Determine the (x, y) coordinate at the center of the cell enclosing the given text.  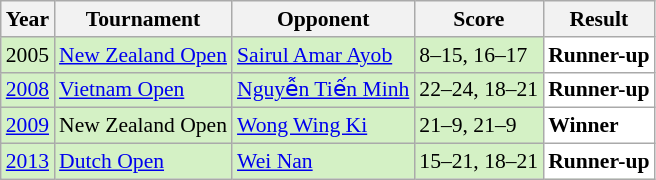
2013 (28, 162)
21–9, 21–9 (478, 126)
22–24, 18–21 (478, 90)
Opponent (323, 19)
15–21, 18–21 (478, 162)
Wei Nan (323, 162)
Sairul Amar Ayob (323, 55)
Nguyễn Tiến Minh (323, 90)
Winner (598, 126)
Wong Wing Ki (323, 126)
2005 (28, 55)
Tournament (143, 19)
2009 (28, 126)
2008 (28, 90)
Dutch Open (143, 162)
Vietnam Open (143, 90)
Result (598, 19)
8–15, 16–17 (478, 55)
Year (28, 19)
Score (478, 19)
